Identify which cell holds the provided text, then report its (x, y) central coordinate. 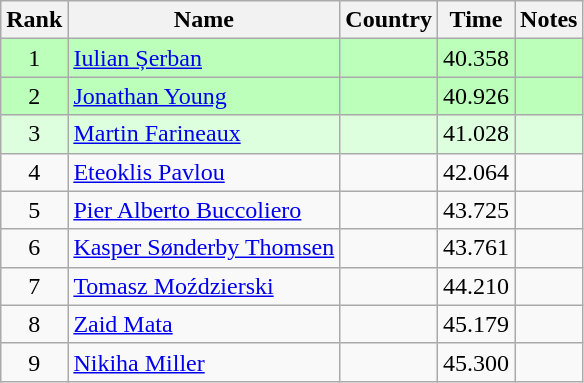
Zaid Mata (204, 324)
41.028 (476, 134)
9 (34, 362)
42.064 (476, 172)
8 (34, 324)
44.210 (476, 286)
Tomasz Moździerski (204, 286)
Rank (34, 20)
43.725 (476, 210)
Name (204, 20)
Country (389, 20)
5 (34, 210)
Notes (549, 20)
45.300 (476, 362)
Nikiha Miller (204, 362)
1 (34, 58)
40.926 (476, 96)
4 (34, 172)
43.761 (476, 248)
6 (34, 248)
2 (34, 96)
Iulian Șerban (204, 58)
45.179 (476, 324)
7 (34, 286)
Time (476, 20)
3 (34, 134)
Jonathan Young (204, 96)
Pier Alberto Buccoliero (204, 210)
Eteoklis Pavlou (204, 172)
40.358 (476, 58)
Kasper Sønderby Thomsen (204, 248)
Martin Farineaux (204, 134)
